Pinpoint the cell where the given text exists, returning its [X, Y] midpoint coordinate. 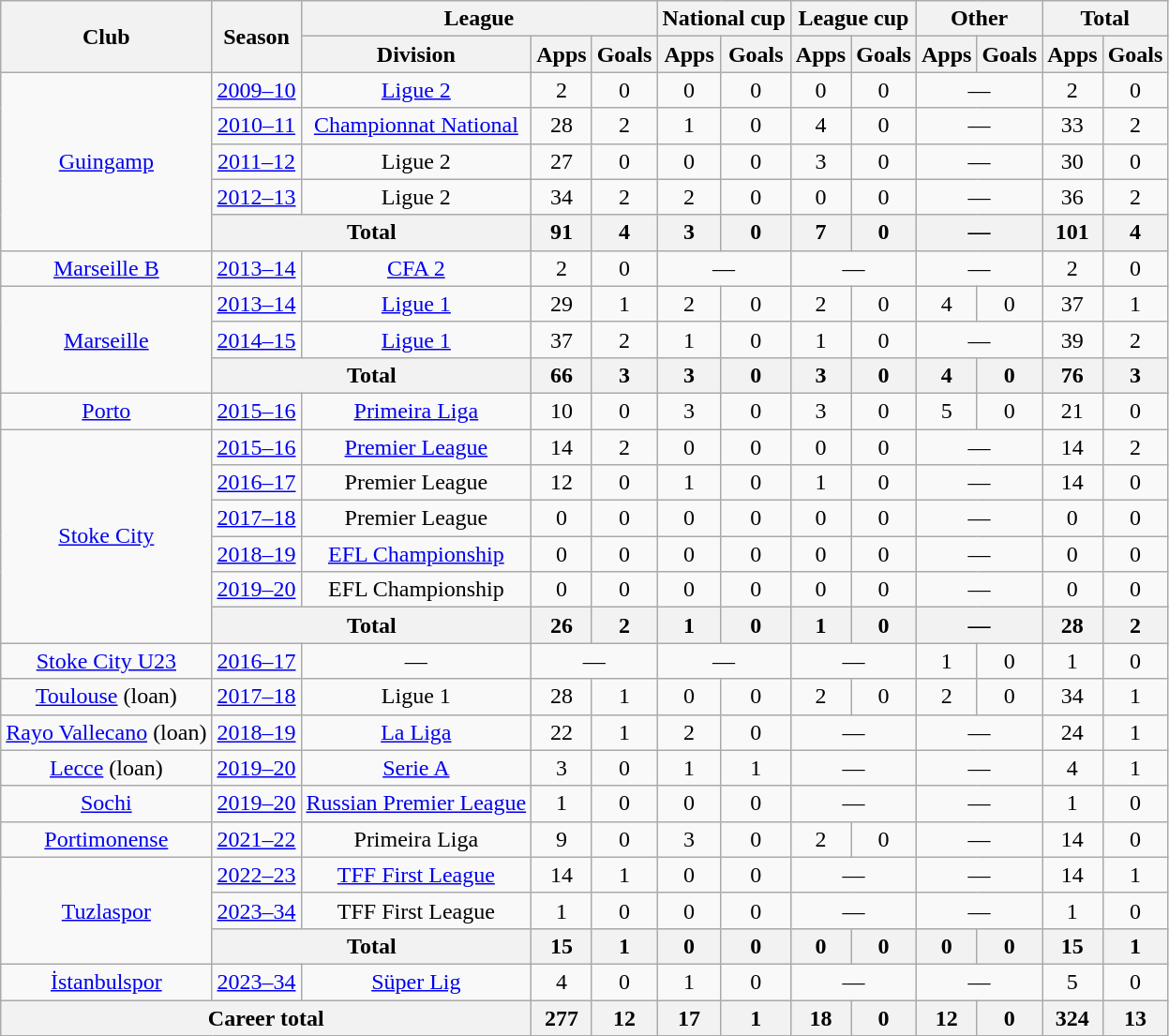
Sochi [107, 803]
21 [1072, 411]
91 [562, 233]
2014–15 [257, 339]
Guingamp [107, 161]
National cup [724, 19]
League [479, 19]
Marseille B [107, 268]
Marseille [107, 339]
Serie A [416, 768]
10 [562, 411]
Stoke City [107, 536]
27 [562, 161]
17 [689, 1017]
İstanbulspor [107, 982]
Season [257, 37]
18 [820, 1017]
Other [979, 19]
2010–11 [257, 126]
2021–22 [257, 839]
101 [1072, 233]
Süper Lig [416, 982]
9 [562, 839]
Division [416, 54]
Tuzlaspor [107, 910]
66 [562, 375]
26 [562, 625]
22 [562, 732]
7 [820, 233]
76 [1072, 375]
Club [107, 37]
2012–13 [257, 197]
Career total [266, 1017]
Rayo Vallecano (loan) [107, 732]
CFA 2 [416, 268]
13 [1135, 1017]
Toulouse (loan) [107, 697]
39 [1072, 339]
League cup [853, 19]
Russian Premier League [416, 803]
Championnat National [416, 126]
Stoke City U23 [107, 661]
Portimonense [107, 839]
29 [562, 304]
36 [1072, 197]
2009–10 [257, 90]
La Liga [416, 732]
24 [1072, 732]
324 [1072, 1017]
2022–23 [257, 875]
Lecce (loan) [107, 768]
277 [562, 1017]
Porto [107, 411]
2011–12 [257, 161]
30 [1072, 161]
33 [1072, 126]
